Output the [X, Y] coordinate of the center of the cell containing the given text.  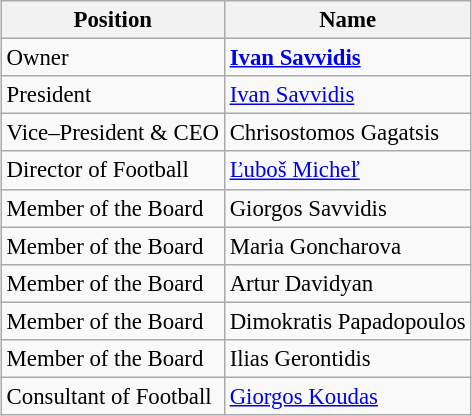
Maria Goncharova [348, 246]
Owner [112, 58]
Dimokratis Papadopoulos [348, 321]
President [112, 95]
Vice–President & CEO [112, 133]
Giorgos Savvidis [348, 208]
Artur Davidyan [348, 283]
Consultant of Football [112, 396]
Name [348, 20]
Ľuboš Micheľ [348, 170]
Giorgos Koudas [348, 396]
Chrisostomos Gagatsis [348, 133]
Position [112, 20]
Director of Football [112, 170]
Ilias Gerontidis [348, 358]
